Return the [x, y] coordinate for the center point of the cell that contains the specified text.  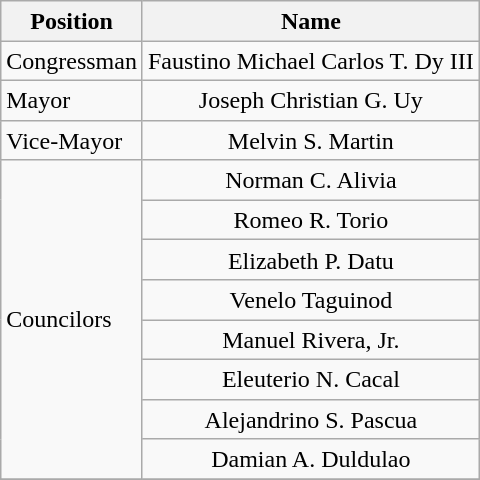
Eleuterio N. Cacal [310, 379]
Norman C. Alivia [310, 180]
Damian A. Duldulao [310, 459]
Position [72, 21]
Alejandrino S. Pascua [310, 419]
Councilors [72, 320]
Venelo Taguinod [310, 300]
Elizabeth P. Datu [310, 260]
Congressman [72, 61]
Romeo R. Torio [310, 220]
Vice-Mayor [72, 140]
Joseph Christian G. Uy [310, 100]
Mayor [72, 100]
Melvin S. Martin [310, 140]
Faustino Michael Carlos T. Dy III [310, 61]
Name [310, 21]
Manuel Rivera, Jr. [310, 340]
